For the text-containing cell, return its midpoint in (x, y) coordinate format. 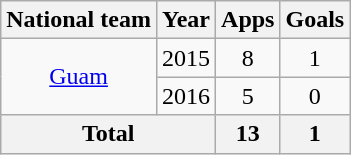
8 (248, 58)
National team (79, 20)
2016 (186, 96)
Goals (315, 20)
0 (315, 96)
Year (186, 20)
5 (248, 96)
Total (108, 134)
Apps (248, 20)
2015 (186, 58)
Guam (79, 77)
13 (248, 134)
